Detect which cell encompasses the target text, then output its (x, y) center coordinate. 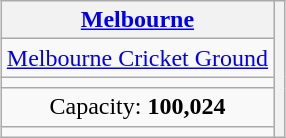
Melbourne Cricket Ground (137, 58)
Melbourne (137, 20)
Capacity: 100,024 (137, 107)
